Find where the given text appears and provide that cell's center as (X, Y) coordinate. 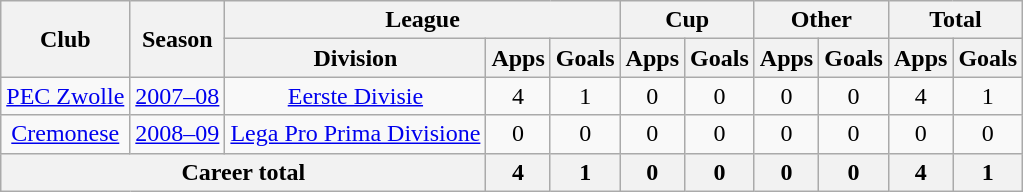
Total (955, 20)
Cremonese (66, 134)
PEC Zwolle (66, 96)
League (422, 20)
2007–08 (178, 96)
Season (178, 39)
Lega Pro Prima Divisione (356, 134)
2008–09 (178, 134)
Division (356, 58)
Cup (687, 20)
Other (821, 20)
Club (66, 39)
Eerste Divisie (356, 96)
Career total (244, 172)
